Return (x, y) of the center of cell containing provided text 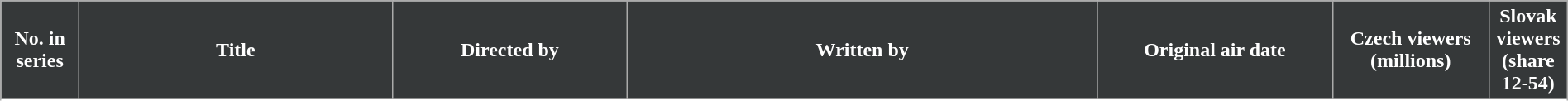
Czech viewers(millions) (1411, 50)
Title (235, 50)
No. inseries (40, 50)
Slovak viewers(share 12-54) (1528, 50)
Directed by (509, 50)
Original air date (1215, 50)
Written by (863, 50)
